Output the (X, Y) coordinate of the center of the cell containing the given text.  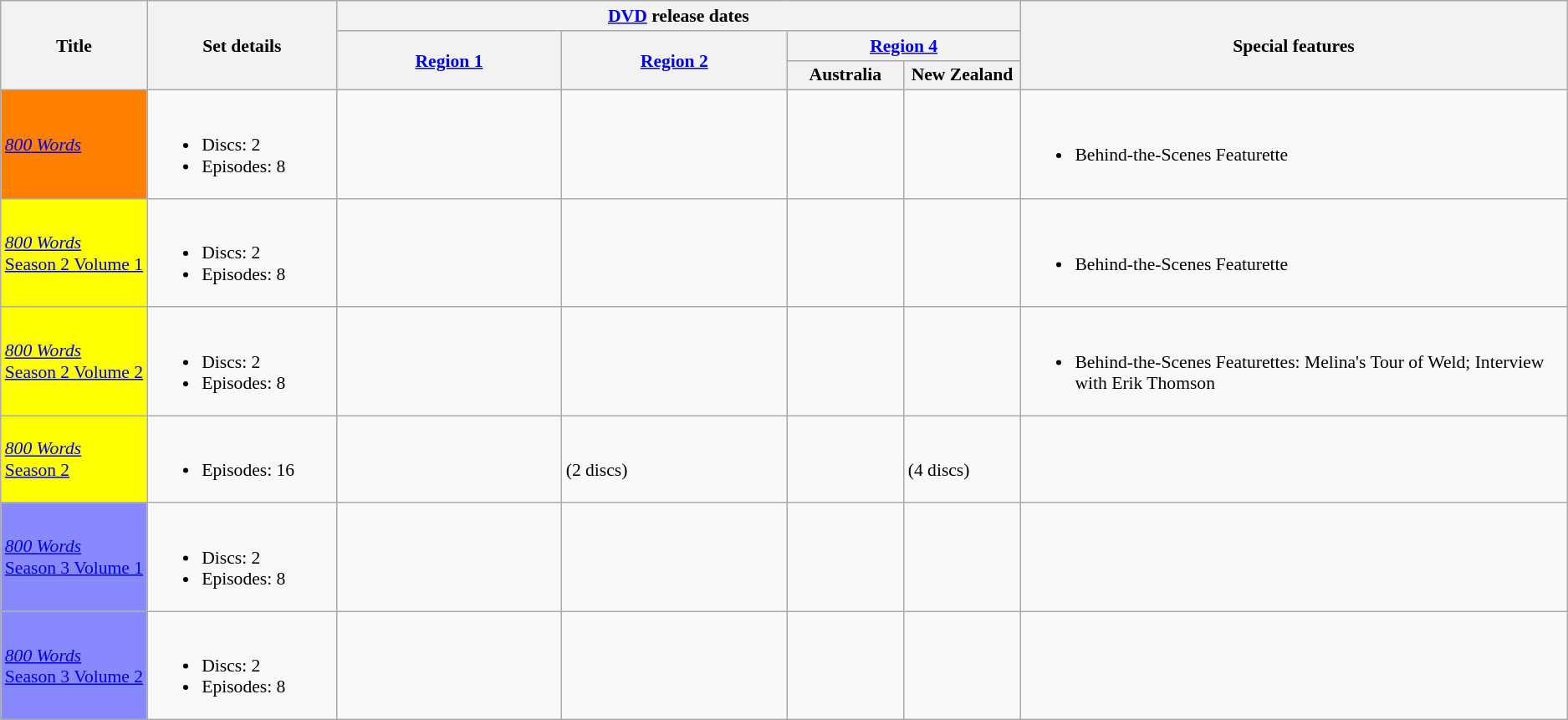
Region 2 (674, 60)
(4 discs) (963, 459)
Region 4 (903, 46)
Behind-the-Scenes Featurettes: Melina's Tour of Weld; Interview with Erik Thomson (1293, 362)
800 Words (74, 145)
800 WordsSeason 3 Volume 1 (74, 558)
Episodes: 16 (242, 459)
800 WordsSeason 2 Volume 2 (74, 362)
(2 discs) (674, 459)
Region 1 (448, 60)
Title (74, 45)
New Zealand (963, 75)
DVD release dates (678, 16)
800 WordsSeason 2 Volume 1 (74, 253)
800 WordsSeason 2 (74, 459)
Set details (242, 45)
Special features (1293, 45)
Australia (845, 75)
